Determine the (X, Y) coordinate at the center of the cell enclosing the given text.  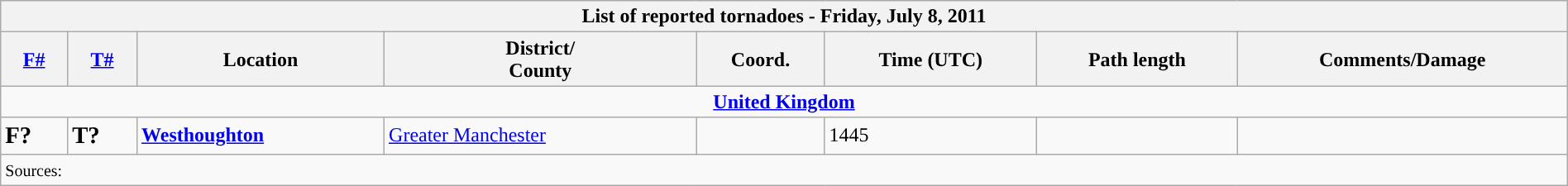
Sources: (784, 169)
Westhoughton (261, 136)
Time (UTC) (931, 60)
T? (103, 136)
List of reported tornadoes - Friday, July 8, 2011 (784, 17)
Greater Manchester (541, 136)
1445 (931, 136)
Path length (1138, 60)
United Kingdom (784, 102)
T# (103, 60)
Location (261, 60)
F? (35, 136)
F# (35, 60)
Coord. (761, 60)
District/County (541, 60)
Comments/Damage (1403, 60)
